Provide the [X, Y] coordinate of the cell's center where the given text is located.  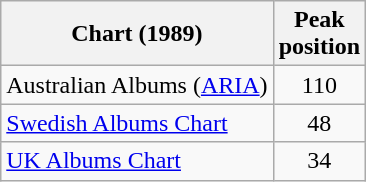
UK Albums Chart [137, 161]
Peakposition [319, 34]
Australian Albums (ARIA) [137, 85]
Swedish Albums Chart [137, 123]
34 [319, 161]
Chart (1989) [137, 34]
48 [319, 123]
110 [319, 85]
